Search for the cell housing the specified text and yield its (X, Y) center coordinate. 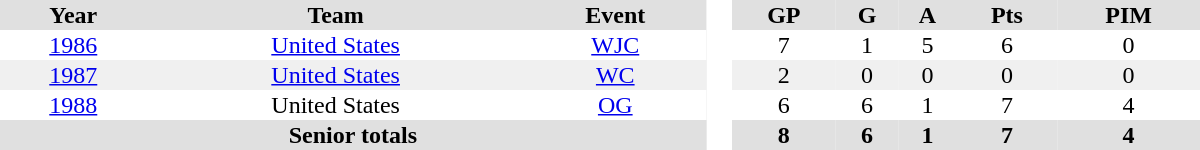
1987 (74, 75)
WC (616, 75)
Year (74, 15)
1988 (74, 105)
OG (616, 105)
Pts (1008, 15)
Senior totals (353, 135)
WJC (616, 45)
Event (616, 15)
1986 (74, 45)
GP (784, 15)
A (927, 15)
8 (784, 135)
G (867, 15)
2 (784, 75)
5 (927, 45)
PIM (1128, 15)
Team (336, 15)
